From the cell containing the given text, extract its center point as [x, y] coordinate. 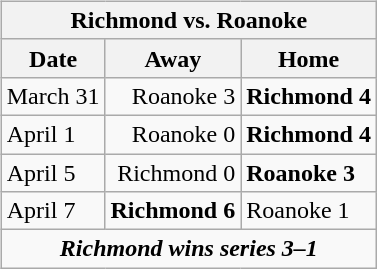
Date [53, 58]
April 7 [53, 211]
Richmond wins series 3–1 [188, 249]
Richmond vs. Roanoke [188, 20]
March 31 [53, 96]
Home [309, 58]
April 5 [53, 173]
Roanoke 1 [309, 211]
Roanoke 0 [173, 134]
Away [173, 58]
April 1 [53, 134]
Richmond 0 [173, 173]
Richmond 6 [173, 211]
